Provide the [X, Y] coordinate of the cell's center where the given text is located.  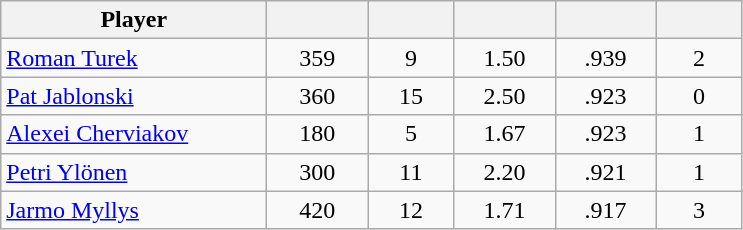
300 [318, 172]
359 [318, 58]
2 [699, 58]
180 [318, 134]
.939 [606, 58]
Roman Turek [134, 58]
0 [699, 96]
12 [411, 210]
.917 [606, 210]
Pat Jablonski [134, 96]
1.67 [504, 134]
9 [411, 58]
420 [318, 210]
.921 [606, 172]
2.50 [504, 96]
5 [411, 134]
Alexei Cherviakov [134, 134]
1.71 [504, 210]
11 [411, 172]
Jarmo Myllys [134, 210]
360 [318, 96]
15 [411, 96]
3 [699, 210]
Petri Ylönen [134, 172]
1.50 [504, 58]
Player [134, 20]
2.20 [504, 172]
